Return the (X, Y) coordinate for the center point of the cell that contains the specified text.  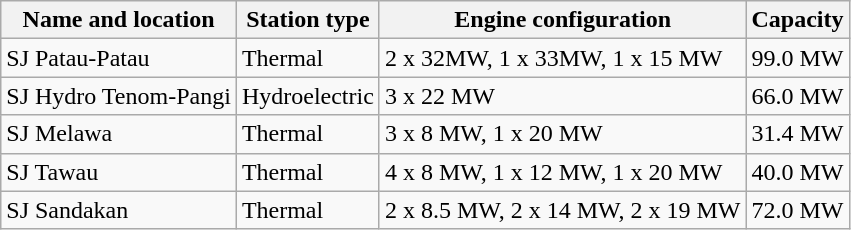
Hydroelectric (308, 96)
72.0 MW (798, 210)
SJ Hydro Tenom-Pangi (119, 96)
SJ Tawau (119, 172)
SJ Sandakan (119, 210)
Name and location (119, 20)
2 x 32MW, 1 x 33MW, 1 x 15 MW (562, 58)
99.0 MW (798, 58)
2 x 8.5 MW, 2 x 14 MW, 2 x 19 MW (562, 210)
3 x 8 MW, 1 x 20 MW (562, 134)
SJ Patau-Patau (119, 58)
3 x 22 MW (562, 96)
Capacity (798, 20)
Engine configuration (562, 20)
40.0 MW (798, 172)
31.4 MW (798, 134)
66.0 MW (798, 96)
Station type (308, 20)
4 x 8 MW, 1 x 12 MW, 1 x 20 MW (562, 172)
SJ Melawa (119, 134)
